Search for the cell housing the specified text and yield its [X, Y] center coordinate. 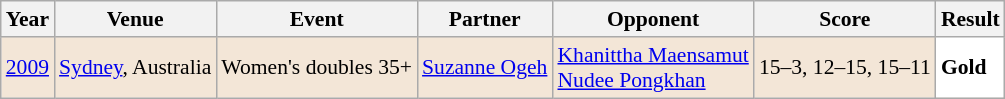
Women's doubles 35+ [316, 68]
Partner [484, 19]
Opponent [652, 19]
Score [845, 19]
Gold [970, 68]
15–3, 12–15, 15–11 [845, 68]
Event [316, 19]
Year [28, 19]
Result [970, 19]
Venue [135, 19]
Suzanne Ogeh [484, 68]
Sydney, Australia [135, 68]
2009 [28, 68]
Khanittha Maensamut Nudee Pongkhan [652, 68]
